Return (x, y) of the center of cell containing provided text 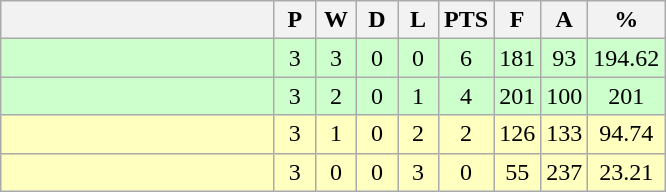
126 (518, 134)
4 (466, 96)
23.21 (626, 172)
94.74 (626, 134)
W (336, 20)
6 (466, 58)
% (626, 20)
100 (564, 96)
P (294, 20)
237 (564, 172)
55 (518, 172)
D (376, 20)
181 (518, 58)
L (418, 20)
93 (564, 58)
F (518, 20)
194.62 (626, 58)
PTS (466, 20)
A (564, 20)
133 (564, 134)
